Output the (X, Y) coordinate of the center of the cell containing the given text.  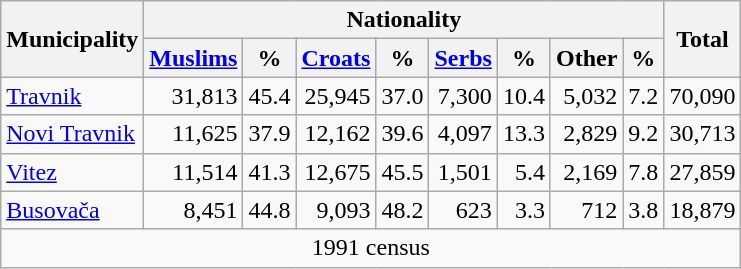
Busovača (72, 210)
2,169 (586, 172)
Total (702, 39)
44.8 (270, 210)
37.9 (270, 134)
Serbs (463, 58)
1,501 (463, 172)
31,813 (194, 96)
48.2 (402, 210)
3.8 (644, 210)
25,945 (336, 96)
45.5 (402, 172)
623 (463, 210)
30,713 (702, 134)
3.3 (524, 210)
7,300 (463, 96)
8,451 (194, 210)
70,090 (702, 96)
2,829 (586, 134)
39.6 (402, 134)
Nationality (404, 20)
7.8 (644, 172)
Other (586, 58)
13.3 (524, 134)
12,162 (336, 134)
Municipality (72, 39)
11,625 (194, 134)
37.0 (402, 96)
45.4 (270, 96)
1991 census (371, 248)
5,032 (586, 96)
41.3 (270, 172)
18,879 (702, 210)
4,097 (463, 134)
Novi Travnik (72, 134)
9.2 (644, 134)
11,514 (194, 172)
10.4 (524, 96)
Croats (336, 58)
12,675 (336, 172)
Vitez (72, 172)
Muslims (194, 58)
Travnik (72, 96)
7.2 (644, 96)
712 (586, 210)
9,093 (336, 210)
27,859 (702, 172)
5.4 (524, 172)
